From the cell containing the given text, extract its center point as [X, Y] coordinate. 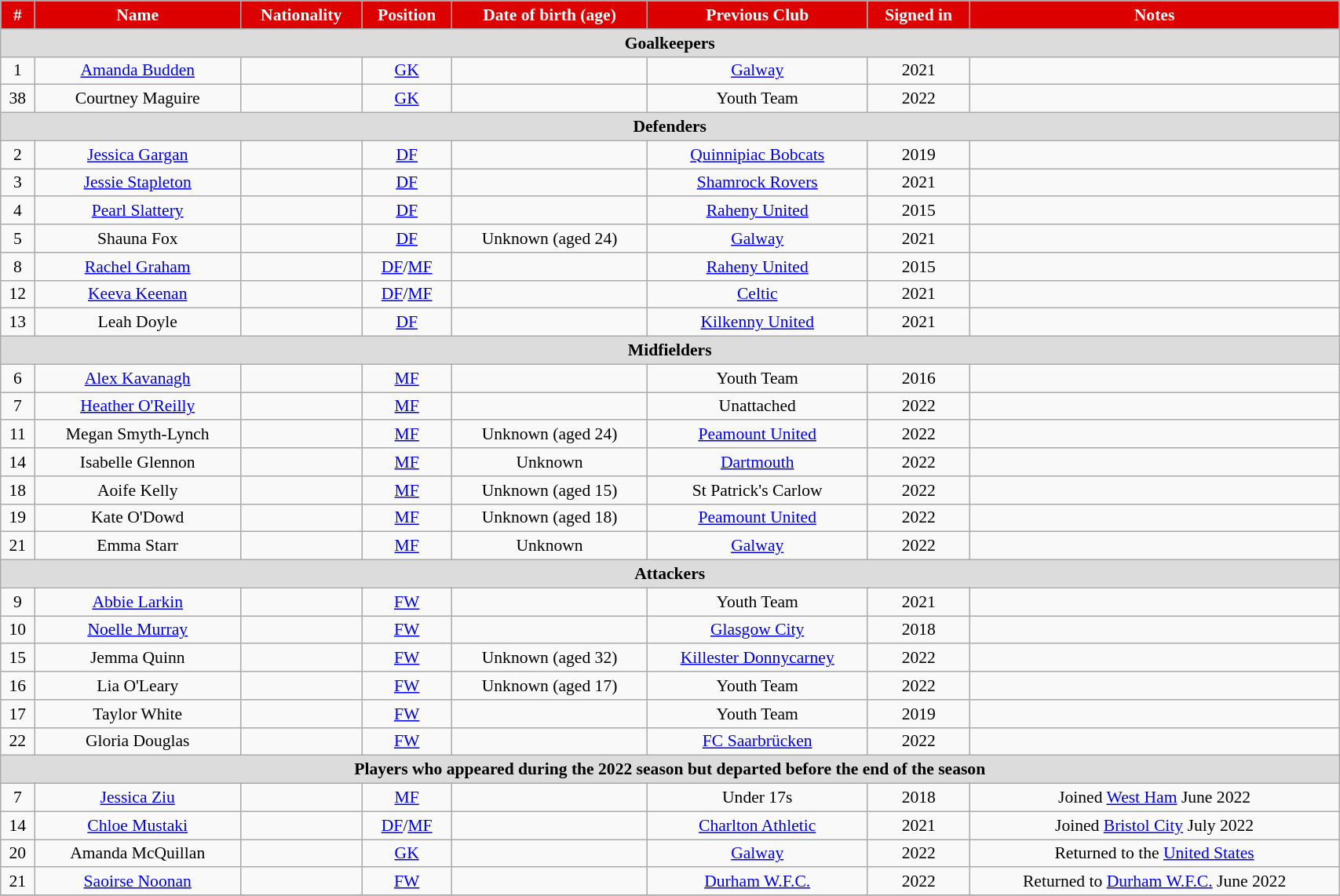
16 [17, 686]
Keeva Keenan [138, 294]
Position [407, 15]
1 [17, 71]
St Patrick's Carlow [757, 490]
Celtic [757, 294]
6 [17, 378]
Glasgow City [757, 630]
Jessie Stapleton [138, 183]
38 [17, 99]
Players who appeared during the 2022 season but departed before the end of the season [670, 770]
Saoirse Noonan [138, 882]
Unknown (aged 15) [550, 490]
Returned to the United States [1155, 854]
Noelle Murray [138, 630]
Abbie Larkin [138, 602]
Charlton Athletic [757, 825]
Rachel Graham [138, 267]
Kilkenny United [757, 322]
Amanda McQuillan [138, 854]
Chloe Mustaki [138, 825]
4 [17, 211]
Isabelle Glennon [138, 462]
Unattached [757, 406]
9 [17, 602]
12 [17, 294]
Kate O'Dowd [138, 518]
17 [17, 714]
15 [17, 658]
Jessica Ziu [138, 798]
Date of birth (age) [550, 15]
Midfielders [670, 351]
FC Saarbrücken [757, 741]
Leah Doyle [138, 322]
Gloria Douglas [138, 741]
20 [17, 854]
Megan Smyth-Lynch [138, 435]
Quinnipiac Bobcats [757, 155]
11 [17, 435]
Unknown (aged 17) [550, 686]
18 [17, 490]
22 [17, 741]
Lia O'Leary [138, 686]
Dartmouth [757, 462]
Attackers [670, 574]
Signed in [918, 15]
Courtney Maguire [138, 99]
Heather O'Reilly [138, 406]
Joined West Ham June 2022 [1155, 798]
Taylor White [138, 714]
Shauna Fox [138, 239]
13 [17, 322]
Defenders [670, 127]
10 [17, 630]
19 [17, 518]
# [17, 15]
Joined Bristol City July 2022 [1155, 825]
Emma Starr [138, 546]
Aoife Kelly [138, 490]
Previous Club [757, 15]
Name [138, 15]
Goalkeepers [670, 43]
Alex Kavanagh [138, 378]
2 [17, 155]
Unknown (aged 32) [550, 658]
Durham W.F.C. [757, 882]
Unknown (aged 18) [550, 518]
Amanda Budden [138, 71]
Pearl Slattery [138, 211]
Under 17s [757, 798]
Notes [1155, 15]
Nationality [301, 15]
Jessica Gargan [138, 155]
3 [17, 183]
Shamrock Rovers [757, 183]
Jemma Quinn [138, 658]
Returned to Durham W.F.C. June 2022 [1155, 882]
8 [17, 267]
5 [17, 239]
2016 [918, 378]
Killester Donnycarney [757, 658]
